Scan for the cell matching the given text and deliver its [x, y] coordinate at center. 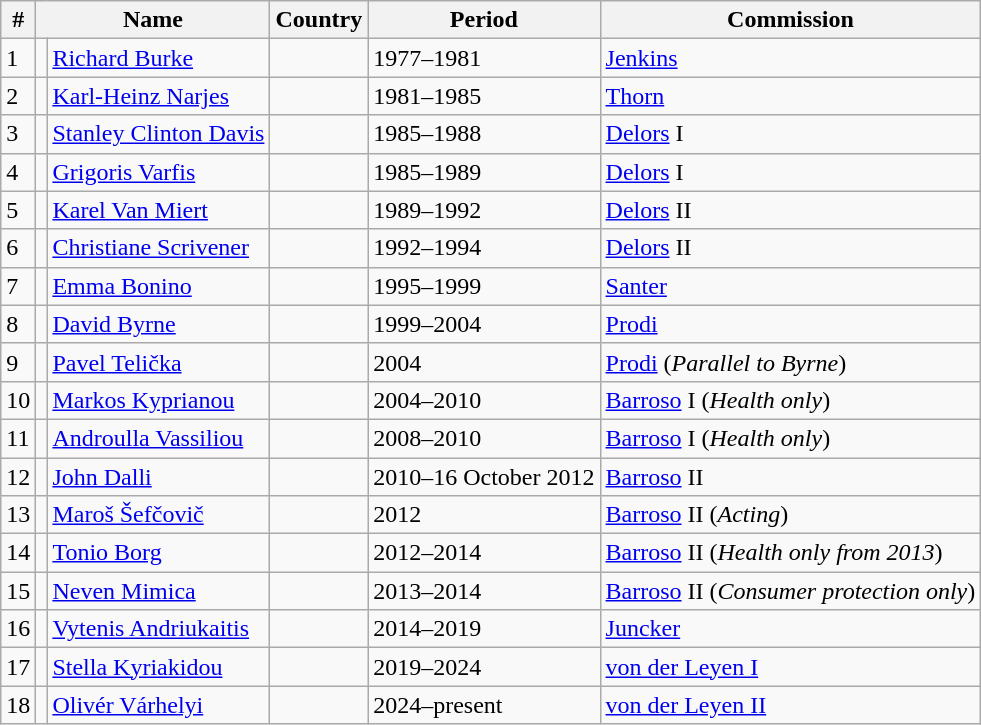
4 [18, 172]
5 [18, 210]
David Byrne [158, 324]
Vytenis Andriukaitis [158, 629]
Stanley Clinton Davis [158, 134]
Period [484, 20]
Juncker [790, 629]
1981–1985 [484, 96]
6 [18, 248]
12 [18, 477]
Grigoris Varfis [158, 172]
von der Leyen I [790, 667]
Name [153, 20]
2012–2014 [484, 553]
Pavel Telička [158, 362]
1995–1999 [484, 286]
2004 [484, 362]
2004–2010 [484, 400]
1999–2004 [484, 324]
16 [18, 629]
2010–16 October 2012 [484, 477]
18 [18, 705]
14 [18, 553]
Neven Mimica [158, 591]
2012 [484, 515]
Country [319, 20]
von der Leyen II [790, 705]
1989–1992 [484, 210]
Karel Van Miert [158, 210]
Barroso II [790, 477]
Emma Bonino [158, 286]
2 [18, 96]
10 [18, 400]
15 [18, 591]
John Dalli [158, 477]
9 [18, 362]
8 [18, 324]
1992–1994 [484, 248]
Prodi [790, 324]
Olivér Várhelyi [158, 705]
Markos Kyprianou [158, 400]
Jenkins [790, 58]
Maroš Šefčovič [158, 515]
1977–1981 [484, 58]
Barroso II (Acting) [790, 515]
Karl-Heinz Narjes [158, 96]
2024–present [484, 705]
Commission [790, 20]
1985–1988 [484, 134]
Androulla Vassiliou [158, 438]
Barroso II (Consumer protection only) [790, 591]
7 [18, 286]
1 [18, 58]
Thorn [790, 96]
Stella Kyriakidou [158, 667]
2008–2010 [484, 438]
Richard Burke [158, 58]
13 [18, 515]
2014–2019 [484, 629]
2019–2024 [484, 667]
11 [18, 438]
3 [18, 134]
Tonio Borg [158, 553]
# [18, 20]
Prodi (Parallel to Byrne) [790, 362]
Santer [790, 286]
17 [18, 667]
Barroso II (Health only from 2013) [790, 553]
Christiane Scrivener [158, 248]
1985–1989 [484, 172]
2013–2014 [484, 591]
